Pinpoint the cell where the given text exists, returning its (X, Y) midpoint coordinate. 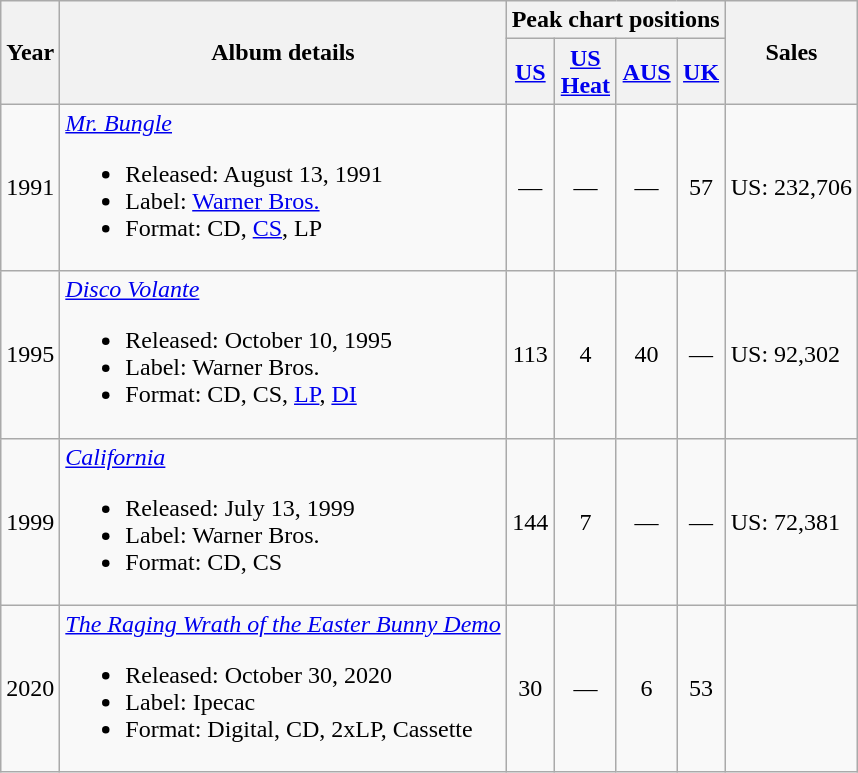
2020 (30, 688)
Mr. BungleReleased: August 13, 1991Label: Warner Bros.Format: CD, CS, LP (283, 188)
57 (701, 188)
US: 232,706 (791, 188)
AUS (646, 72)
144 (530, 522)
USHeat (585, 72)
The Raging Wrath of the Easter Bunny DemoReleased: October 30, 2020Label: IpecacFormat: Digital, CD, 2xLP, Cassette (283, 688)
7 (585, 522)
53 (701, 688)
US: 92,302 (791, 354)
40 (646, 354)
1995 (30, 354)
US (530, 72)
6 (646, 688)
Sales (791, 52)
Year (30, 52)
Peak chart positions (616, 20)
Disco VolanteReleased: October 10, 1995Label: Warner Bros.Format: CD, CS, LP, DI (283, 354)
UK (701, 72)
US: 72,381 (791, 522)
113 (530, 354)
4 (585, 354)
1991 (30, 188)
1999 (30, 522)
30 (530, 688)
Album details (283, 52)
CaliforniaReleased: July 13, 1999Label: Warner Bros.Format: CD, CS (283, 522)
